Capture the cell that displays the provided text and extract its (x, y) central coordinate. 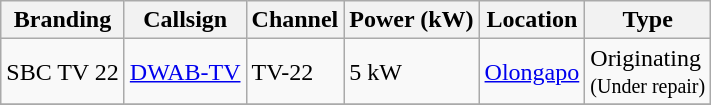
Type (648, 20)
SBC TV 22 (63, 72)
Callsign (185, 20)
TV-22 (295, 72)
Olongapo (532, 72)
Location (532, 20)
Power (kW) (412, 20)
Branding (63, 20)
DWAB-TV (185, 72)
5 kW (412, 72)
Channel (295, 20)
Originating(Under repair) (648, 72)
